Locate the cell with the specified text and output its (x, y) center coordinate. 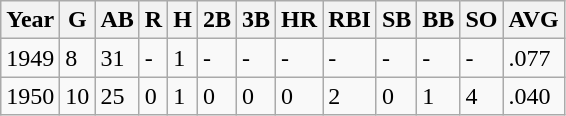
4 (482, 96)
Year (30, 20)
8 (78, 58)
H (183, 20)
31 (117, 58)
3B (256, 20)
.077 (534, 58)
2B (216, 20)
G (78, 20)
25 (117, 96)
HR (300, 20)
1950 (30, 96)
1949 (30, 58)
R (153, 20)
.040 (534, 96)
10 (78, 96)
AVG (534, 20)
BB (438, 20)
RBI (350, 20)
2 (350, 96)
AB (117, 20)
SB (396, 20)
SO (482, 20)
